Locate the cell with the specified text and output its [x, y] center coordinate. 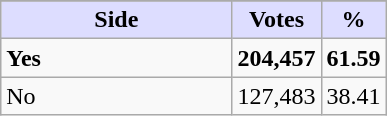
38.41 [354, 96]
127,483 [276, 96]
% [354, 20]
61.59 [354, 58]
Side [116, 20]
No [116, 96]
204,457 [276, 58]
Yes [116, 58]
Votes [276, 20]
